Provide the (x, y) coordinate of the cell's center where the given text is located.  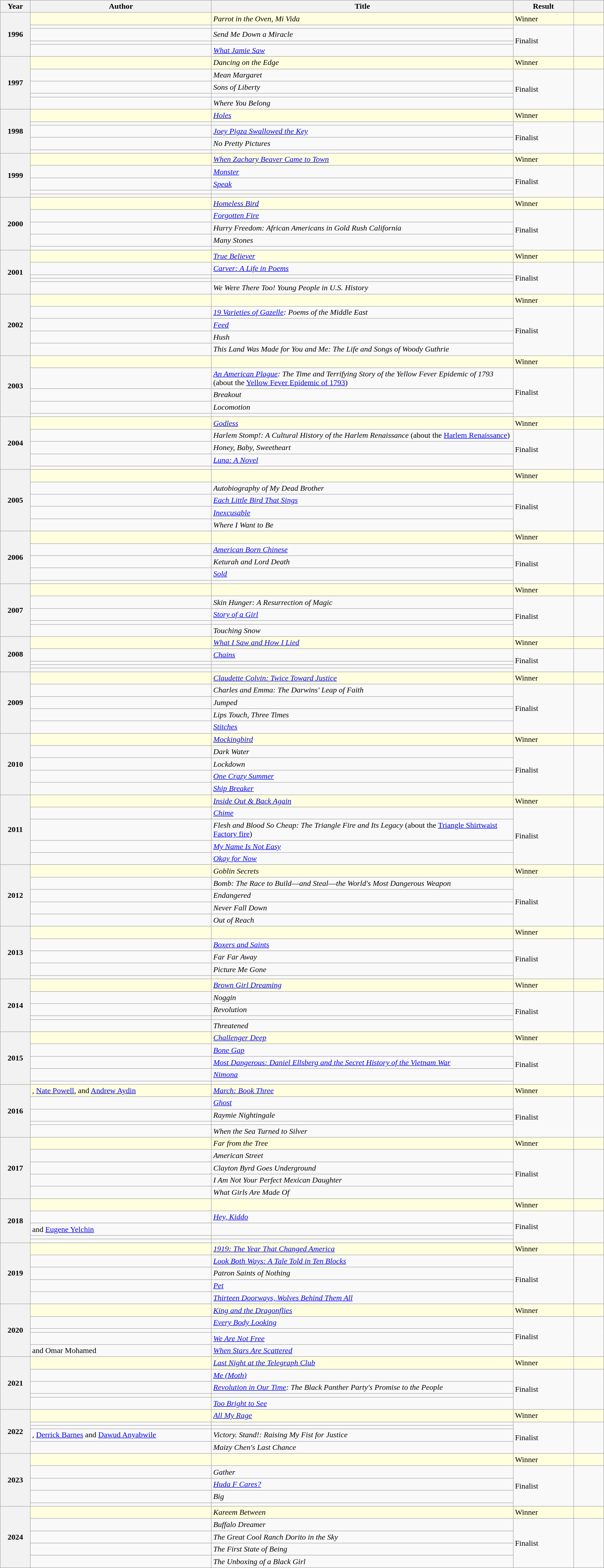
Inexcusable (362, 513)
Chime (362, 813)
Out of Reach (362, 920)
2013 (15, 952)
, Nate Powell, and Andrew Aydin (121, 1091)
Stitches (362, 727)
Carver: A Life in Poems (362, 268)
Thirteen Doorways, Wolves Behind Them All (362, 1298)
1919: The Year That Changed America (362, 1249)
Victory. Stand!: Raising My Fist for Justice (362, 1435)
Huda F Cares? (362, 1484)
2011 (15, 830)
2019 (15, 1273)
Where I Want to Be (362, 525)
Locomotion (362, 407)
Every Body Looking (362, 1322)
Honey, Baby, Sweetheart (362, 447)
Far Far Away (362, 957)
1998 (15, 131)
True Believer (362, 256)
2023 (15, 1480)
2009 (15, 702)
Dark Water (362, 752)
Harlem Stomp!: A Cultural History of the Harlem Renaissance (about the Harlem Renaissance) (362, 435)
Parrot in the Oven, Mi Vida (362, 19)
American Born Chinese (362, 549)
19 Varieties of Gazelle: Poems of the Middle East (362, 313)
Noggin (362, 997)
Challenger Deep (362, 1038)
Big (362, 1496)
Hey, Kiddo (362, 1217)
Result (543, 6)
2000 (15, 223)
Sold (362, 574)
One Crazy Summer (362, 776)
Revolution in Our Time: The Black Panther Party's Promise to the People (362, 1388)
When Stars Are Scattered (362, 1351)
I Am Not Your Perfect Mexican Daughter (362, 1180)
Luna: A Novel (362, 460)
Speak (362, 184)
2007 (15, 610)
Homeless Bird (362, 203)
Story of a Girl (362, 614)
Feed (362, 325)
Buffalo Dreamer (362, 1525)
Okay for Now (362, 859)
Bomb: The Race to Build―and Steal―the World's Most Dangerous Weapon (362, 883)
Autobiography of My Dead Brother (362, 488)
1996 (15, 35)
Ghost (362, 1103)
When Zachary Beaver Came to Town (362, 159)
We Were There Too! Young People in U.S. History (362, 288)
2006 (15, 557)
1997 (15, 83)
Raymie Nightingale (362, 1115)
Many Stones (362, 240)
Year (15, 6)
Kareem Between (362, 1512)
Author (121, 6)
Nimona (362, 1075)
2018 (15, 1221)
Monster (362, 172)
Forgotten Fire (362, 216)
2003 (15, 386)
What Girls Are Made Of (362, 1193)
and Omar Mohamed (121, 1351)
Goblin Secrets (362, 871)
March: Book Three (362, 1091)
Skin Hunger: A Resurrection of Magic (362, 602)
The First State of Being (362, 1549)
Charles and Emma: The Darwins' Leap of Faith (362, 690)
Never Fall Down (362, 908)
No Pretty Pictures (362, 144)
2015 (15, 1058)
Joey Pigza Swallowed the Key (362, 131)
American Street (362, 1155)
2021 (15, 1383)
Claudette Colvin: Twice Toward Justice (362, 678)
Inside Out & Back Again (362, 801)
Sons of Liberty (362, 87)
We Are Not Free (362, 1338)
My Name Is Not Easy (362, 846)
Send Me Down a Miracle (362, 35)
Most Dangerous: Daniel Ellsberg and the Secret History of the Vietnam War (362, 1062)
and Eugene Yelchin (121, 1229)
Godless (362, 423)
Picture Me Gone (362, 969)
Title (362, 6)
Look Both Ways: A Tale Told in Ten Blocks (362, 1261)
Flesh and Blood So Cheap: The Triangle Fire and Its Legacy (about the Triangle Shirtwaist Factory fire) (362, 830)
What Jamie Saw (362, 50)
Hurry Freedom: African Americans in Gold Rush California (362, 228)
Patron Saints of Nothing (362, 1273)
Far from the Tree (362, 1143)
2002 (15, 325)
Each Little Bird That Sings (362, 500)
The Unboxing of a Black Girl (362, 1562)
2022 (15, 1431)
2016 (15, 1111)
Touching Snow (362, 630)
An American Plague: The Time and Terrifying Story of the Yellow Fever Epidemic of 1793 (about the Yellow Fever Epidemic of 1793) (362, 378)
Where You Belong (362, 103)
Lips Touch, Three Times (362, 715)
Chains (362, 655)
2012 (15, 896)
Too Bright to See (362, 1403)
Me (Moth) (362, 1375)
Breakout (362, 395)
What I Saw and How I Lied (362, 643)
Ship Breaker (362, 788)
The Great Cool Ranch Dorito in the Sky (362, 1537)
2017 (15, 1168)
Brown Girl Dreaming (362, 985)
2008 (15, 654)
Holes (362, 115)
All My Rage (362, 1416)
2001 (15, 272)
2004 (15, 443)
Last Night at the Telegraph Club (362, 1363)
Lockdown (362, 764)
2020 (15, 1330)
, Derrick Barnes and Dawud Anyabwile (121, 1435)
2010 (15, 764)
Revolution (362, 1010)
Jumped (362, 702)
Gather (362, 1472)
2005 (15, 500)
2024 (15, 1537)
Bone Gap (362, 1050)
This Land Was Made for You and Me: The Life and Songs of Woody Guthrie (362, 349)
2014 (15, 1005)
King and the Dragonflies (362, 1310)
1999 (15, 175)
Dancing on the Edge (362, 63)
When the Sea Turned to Silver (362, 1131)
Boxers and Saints (362, 945)
Hush (362, 337)
Maizy Chen's Last Chance (362, 1447)
Keturah and Lord Death (362, 562)
Threatened (362, 1026)
Mockingbird (362, 739)
Endangered (362, 896)
Mean Margaret (362, 75)
Pet (362, 1286)
Clayton Byrd Goes Underground (362, 1168)
